Identify which cell holds the provided text, then report its (x, y) central coordinate. 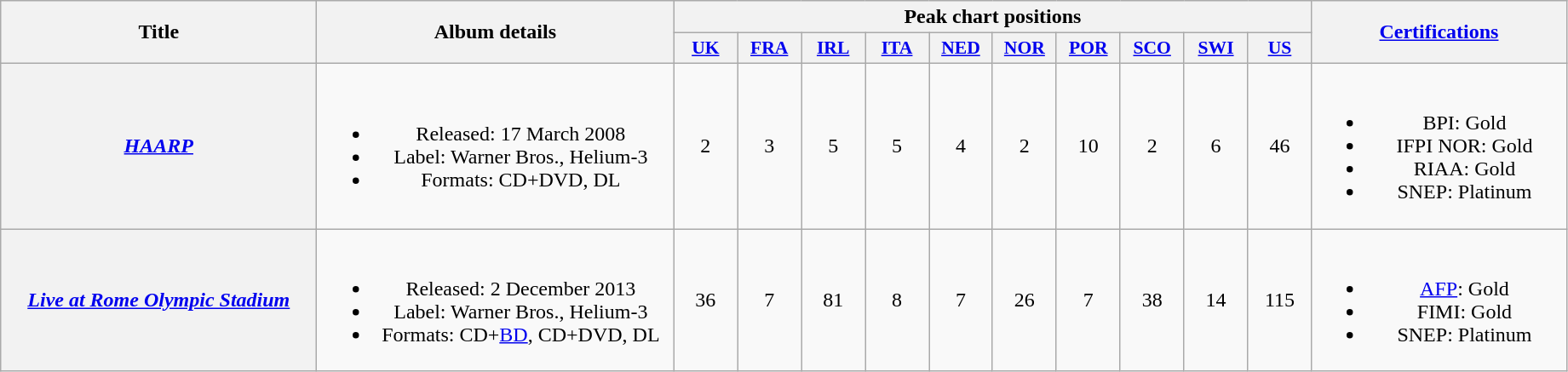
Released: 2 December 2013Label: Warner Bros., Helium-3Formats: CD+BD, CD+DVD, DL (496, 300)
46 (1279, 146)
3 (770, 146)
Certifications (1439, 32)
POR (1088, 49)
10 (1088, 146)
IRL (833, 49)
Peak chart positions (993, 17)
8 (898, 300)
Title (158, 32)
81 (833, 300)
4 (961, 146)
14 (1216, 300)
SCO (1152, 49)
ITA (898, 49)
NOR (1024, 49)
36 (705, 300)
FRA (770, 49)
Live at Rome Olympic Stadium (158, 300)
Album details (496, 32)
US (1279, 49)
AFP: GoldFIMI: GoldSNEP: Platinum (1439, 300)
38 (1152, 300)
NED (961, 49)
BPI: GoldIFPI NOR: GoldRIAA: GoldSNEP: Platinum (1439, 146)
Released: 17 March 2008Label: Warner Bros., Helium-3Formats: CD+DVD, DL (496, 146)
UK (705, 49)
115 (1279, 300)
SWI (1216, 49)
6 (1216, 146)
26 (1024, 300)
HAARP (158, 146)
